Find where the given text appears and provide that cell's center as (x, y) coordinate. 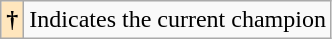
Indicates the current champion (178, 20)
† (12, 20)
